Output the [x, y] coordinate of the center of the cell containing the given text.  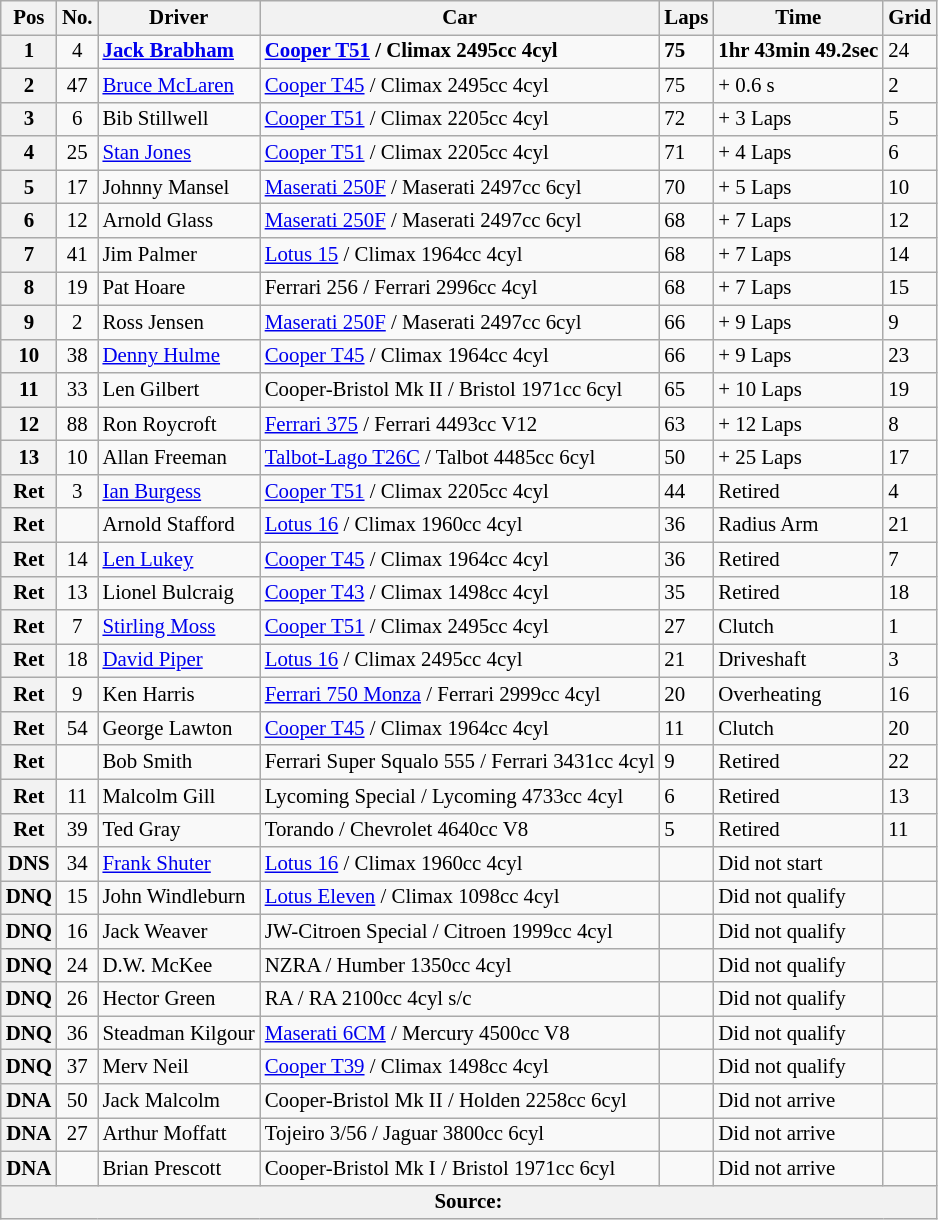
25 [78, 153]
Len Gilbert [179, 390]
65 [686, 390]
Radius Arm [798, 525]
Hector Green [179, 999]
Driveshaft [798, 661]
George Lawton [179, 728]
44 [686, 491]
Allan Freeman [179, 458]
Lycoming Special / Lycoming 4733cc 4cyl [460, 796]
+ 25 Laps [798, 458]
88 [78, 424]
Lotus Eleven / Climax 1098cc 4cyl [460, 898]
47 [78, 85]
38 [78, 356]
Ross Jensen [179, 322]
Jack Malcolm [179, 1101]
Brian Prescott [179, 1168]
+ 12 Laps [798, 424]
DNS [29, 864]
+ 5 Laps [798, 187]
Ken Harris [179, 695]
Lionel Bulcraig [179, 593]
63 [686, 424]
37 [78, 1067]
Johnny Mansel [179, 187]
1hr 43min 49.2sec [798, 51]
35 [686, 593]
Bib Stillwell [179, 119]
+ 3 Laps [798, 119]
Stan Jones [179, 153]
JW-Citroen Special / Citroen 1999cc 4cyl [460, 931]
Pat Hoare [179, 288]
Cooper-Bristol Mk I / Bristol 1971cc 6cyl [460, 1168]
Lotus 15 / Climax 1964cc 4cyl [460, 255]
No. [78, 18]
Cooper T45 / Climax 2495cc 4cyl [460, 85]
Jack Brabham [179, 51]
Cooper T43 / Climax 1498cc 4cyl [460, 593]
Ferrari 750 Monza / Ferrari 2999cc 4cyl [460, 695]
Stirling Moss [179, 627]
41 [78, 255]
Cooper-Bristol Mk II / Bristol 1971cc 6cyl [460, 390]
Driver [179, 18]
Maserati 6CM / Mercury 4500cc V8 [460, 1033]
Cooper T39 / Climax 1498cc 4cyl [460, 1067]
23 [910, 356]
71 [686, 153]
Pos [29, 18]
D.W. McKee [179, 965]
Grid [910, 18]
Len Lukey [179, 559]
Frank Shuter [179, 864]
Ron Roycroft [179, 424]
Did not start [798, 864]
Jack Weaver [179, 931]
39 [78, 830]
70 [686, 187]
Tojeiro 3/56 / Jaguar 3800cc 6cyl [460, 1135]
NZRA / Humber 1350cc 4cyl [460, 965]
Car [460, 18]
Cooper-Bristol Mk II / Holden 2258cc 6cyl [460, 1101]
David Piper [179, 661]
Ted Gray [179, 830]
Arthur Moffatt [179, 1135]
Arnold Stafford [179, 525]
72 [686, 119]
Time [798, 18]
Steadman Kilgour [179, 1033]
Bob Smith [179, 762]
Ferrari Super Squalo 555 / Ferrari 3431cc 4cyl [460, 762]
Bruce McLaren [179, 85]
Ian Burgess [179, 491]
Ferrari 256 / Ferrari 2996cc 4cyl [460, 288]
John Windleburn [179, 898]
Ferrari 375 / Ferrari 4493cc V12 [460, 424]
54 [78, 728]
Source: [468, 1202]
26 [78, 999]
Lotus 16 / Climax 2495cc 4cyl [460, 661]
Denny Hulme [179, 356]
Torando / Chevrolet 4640cc V8 [460, 830]
Laps [686, 18]
Jim Palmer [179, 255]
Arnold Glass [179, 221]
22 [910, 762]
RA / RA 2100cc 4cyl s/c [460, 999]
Merv Neil [179, 1067]
+ 10 Laps [798, 390]
Talbot-Lago T26C / Talbot 4485cc 6cyl [460, 458]
34 [78, 864]
Malcolm Gill [179, 796]
Overheating [798, 695]
+ 0.6 s [798, 85]
33 [78, 390]
+ 4 Laps [798, 153]
